Extract the [x, y] coordinate from the center of the cell holding the provided text.  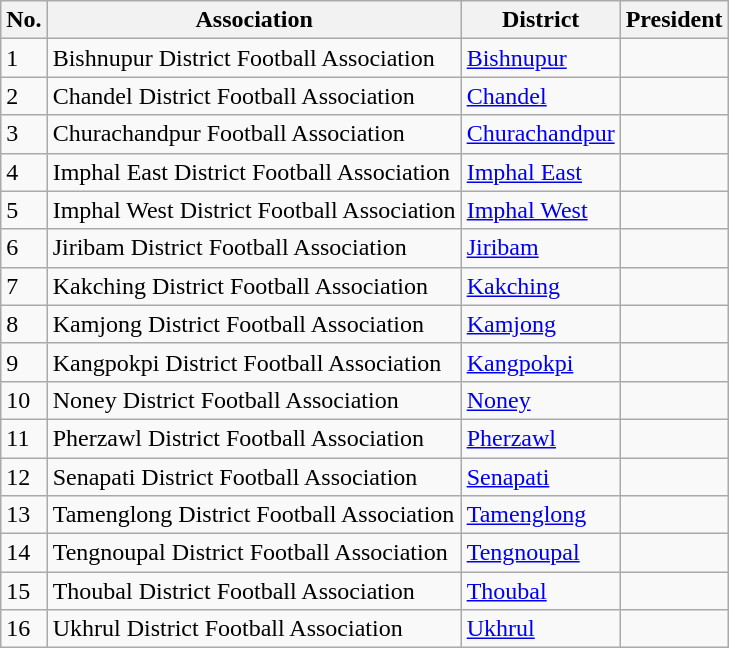
Jiribam [540, 248]
Kakching [540, 286]
14 [24, 553]
7 [24, 286]
12 [24, 477]
Pherzawl District Football Association [254, 438]
16 [24, 629]
6 [24, 248]
Ukhrul District Football Association [254, 629]
8 [24, 324]
Kakching District Football Association [254, 286]
Bishnupur [540, 58]
Jiribam District Football Association [254, 248]
Noney [540, 400]
Thoubal District Football Association [254, 591]
Bishnupur District Football Association [254, 58]
Kamjong District Football Association [254, 324]
Kamjong [540, 324]
Senapati District Football Association [254, 477]
4 [24, 172]
Kangpokpi District Football Association [254, 362]
Association [254, 20]
15 [24, 591]
No. [24, 20]
Tengnoupal District Football Association [254, 553]
Kangpokpi [540, 362]
Pherzawl [540, 438]
Imphal East District Football Association [254, 172]
Senapati [540, 477]
Chandel [540, 96]
Tengnoupal [540, 553]
Ukhrul [540, 629]
10 [24, 400]
11 [24, 438]
5 [24, 210]
2 [24, 96]
Tamenglong District Football Association [254, 515]
Thoubal [540, 591]
Churachandpur [540, 134]
Noney District Football Association [254, 400]
Tamenglong [540, 515]
9 [24, 362]
President [674, 20]
1 [24, 58]
Imphal West District Football Association [254, 210]
District [540, 20]
Chandel District Football Association [254, 96]
Imphal West [540, 210]
Churachandpur Football Association [254, 134]
3 [24, 134]
Imphal East [540, 172]
13 [24, 515]
